Scan for the cell matching the given text and deliver its [X, Y] coordinate at center. 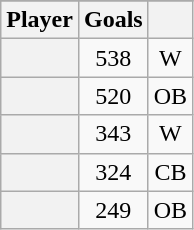
249 [113, 210]
538 [113, 58]
343 [113, 134]
Player [40, 20]
520 [113, 96]
324 [113, 172]
Goals [113, 20]
CB [170, 172]
